Return the [x, y] coordinate for the center point of the cell that contains the specified text.  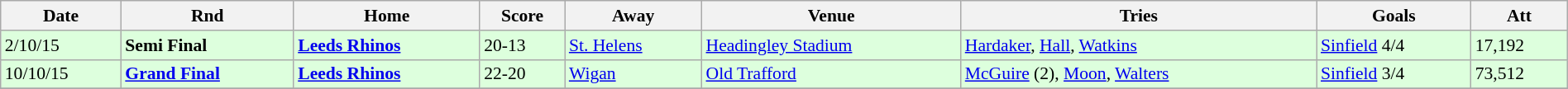
Old Trafford [830, 74]
Headingley Stadium [830, 45]
Home [387, 16]
20-13 [523, 45]
Venue [830, 16]
73,512 [1520, 74]
Grand Final [207, 74]
17,192 [1520, 45]
Semi Final [207, 45]
Sinfield 4/4 [1394, 45]
22-20 [523, 74]
Rnd [207, 16]
McGuire (2), Moon, Walters [1139, 74]
Wigan [633, 74]
Tries [1139, 16]
10/10/15 [61, 74]
Date [61, 16]
2/10/15 [61, 45]
Away [633, 16]
Goals [1394, 16]
Score [523, 16]
Sinfield 3/4 [1394, 74]
Att [1520, 16]
Hardaker, Hall, Watkins [1139, 45]
St. Helens [633, 45]
